Determine the (X, Y) coordinate at the center of the cell enclosing the given text.  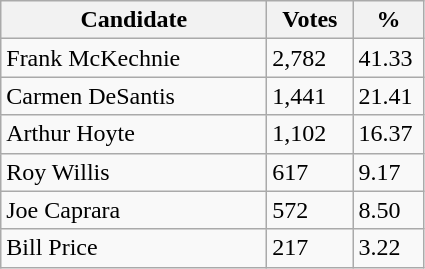
Bill Price (134, 248)
617 (310, 172)
21.41 (388, 96)
2,782 (310, 58)
1,441 (310, 96)
% (388, 20)
217 (310, 248)
3.22 (388, 248)
Candidate (134, 20)
Carmen DeSantis (134, 96)
8.50 (388, 210)
41.33 (388, 58)
Votes (310, 20)
Arthur Hoyte (134, 134)
572 (310, 210)
1,102 (310, 134)
Frank McKechnie (134, 58)
16.37 (388, 134)
Roy Willis (134, 172)
Joe Caprara (134, 210)
9.17 (388, 172)
